Return [x, y] of the center of cell containing provided text 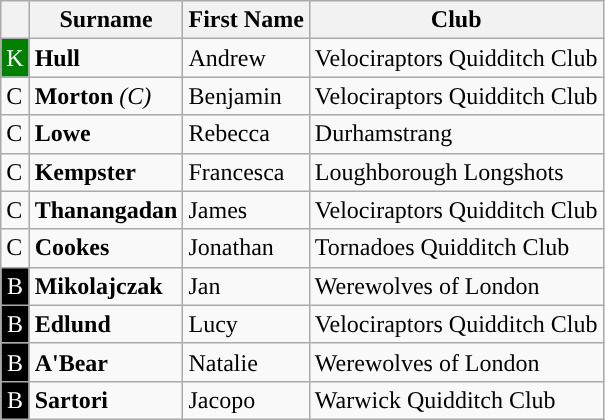
Loughborough Longshots [456, 172]
Hull [106, 58]
A'Bear [106, 362]
Durhamstrang [456, 134]
Tornadoes Quidditch Club [456, 248]
Jacopo [246, 400]
James [246, 210]
Jan [246, 286]
Rebecca [246, 134]
Kempster [106, 172]
Thanangadan [106, 210]
Club [456, 20]
Morton (C) [106, 96]
Surname [106, 20]
Jonathan [246, 248]
K [15, 58]
Benjamin [246, 96]
Cookes [106, 248]
Natalie [246, 362]
Mikolajczak [106, 286]
Edlund [106, 324]
Sartori [106, 400]
Warwick Quidditch Club [456, 400]
Lucy [246, 324]
First Name [246, 20]
Lowe [106, 134]
Francesca [246, 172]
Andrew [246, 58]
